Scan for the cell matching the given text and deliver its [X, Y] coordinate at center. 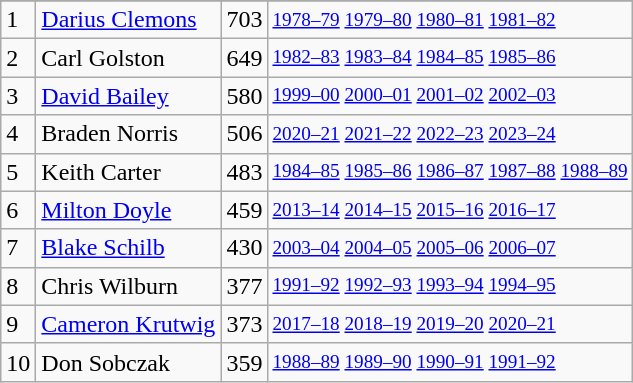
7 [18, 248]
1984–85 1985–86 1986–87 1987–88 1988–89 [450, 172]
1991–92 1992–93 1993–94 1994–95 [450, 286]
1978–79 1979–80 1980–81 1981–82 [450, 20]
459 [244, 210]
1982–83 1983–84 1984–85 1985–86 [450, 58]
649 [244, 58]
Braden Norris [128, 134]
2020–21 2021–22 2022–23 2023–24 [450, 134]
430 [244, 248]
2 [18, 58]
Carl Golston [128, 58]
2017–18 2018–19 2019–20 2020–21 [450, 324]
483 [244, 172]
580 [244, 96]
1988–89 1989–90 1990–91 1991–92 [450, 362]
2003–04 2004–05 2005–06 2006–07 [450, 248]
9 [18, 324]
2013–14 2014–15 2015–16 2016–17 [450, 210]
5 [18, 172]
703 [244, 20]
8 [18, 286]
Chris Wilburn [128, 286]
6 [18, 210]
1 [18, 20]
506 [244, 134]
Blake Schilb [128, 248]
4 [18, 134]
359 [244, 362]
Keith Carter [128, 172]
3 [18, 96]
377 [244, 286]
Don Sobczak [128, 362]
1999–00 2000–01 2001–02 2002–03 [450, 96]
Cameron Krutwig [128, 324]
Milton Doyle [128, 210]
10 [18, 362]
David Bailey [128, 96]
Darius Clemons [128, 20]
373 [244, 324]
